Determine the [x, y] coordinate at the center of the cell enclosing the given text.  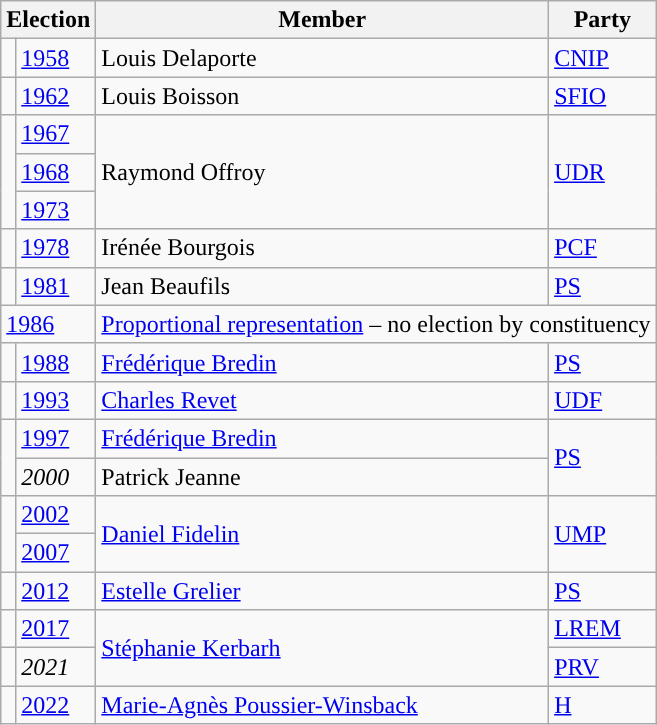
2002 [56, 515]
PCF [602, 248]
Jean Beaufils [322, 286]
2022 [56, 705]
2007 [56, 553]
Estelle Grelier [322, 591]
1958 [56, 58]
1967 [56, 134]
Election [48, 20]
Louis Delaporte [322, 58]
Charles Revet [322, 400]
Raymond Offroy [322, 172]
UDF [602, 400]
1981 [56, 286]
H [602, 705]
LREM [602, 629]
Louis Boisson [322, 96]
SFIO [602, 96]
2021 [56, 667]
1968 [56, 172]
2017 [56, 629]
1986 [48, 324]
1988 [56, 362]
Daniel Fidelin [322, 534]
1997 [56, 438]
Stéphanie Kerbarh [322, 648]
UDR [602, 172]
PRV [602, 667]
Patrick Jeanne [322, 477]
2012 [56, 591]
Party [602, 20]
Proportional representation – no election by constituency [376, 324]
UMP [602, 534]
1978 [56, 248]
2000 [56, 477]
Member [322, 20]
1993 [56, 400]
Marie-Agnès Poussier-Winsback [322, 705]
CNIP [602, 58]
1973 [56, 210]
1962 [56, 96]
Irénée Bourgois [322, 248]
